Output the [X, Y] coordinate of the center of the cell containing the given text.  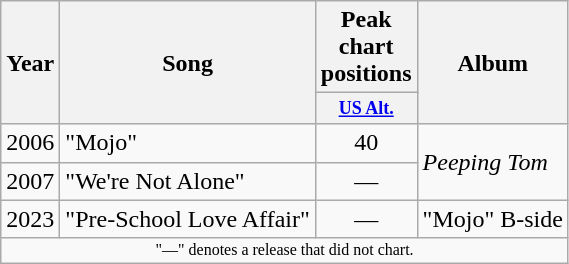
2023 [30, 219]
40 [366, 143]
US Alt. [366, 108]
Peeping Tom [492, 162]
"Pre-School Love Affair" [188, 219]
2007 [30, 181]
Year [30, 62]
2006 [30, 143]
Peak chart positions [366, 47]
Album [492, 62]
"—" denotes a release that did not chart. [285, 250]
"Mojo" B-side [492, 219]
"We're Not Alone" [188, 181]
Song [188, 62]
"Mojo" [188, 143]
